Identify which cell holds the provided text, then report its [x, y] central coordinate. 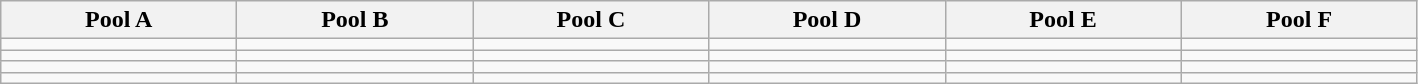
Pool A [119, 20]
Pool D [827, 20]
Pool C [591, 20]
Pool B [355, 20]
Pool F [1299, 20]
Pool E [1063, 20]
